Scan for the cell matching the given text and deliver its (X, Y) coordinate at center. 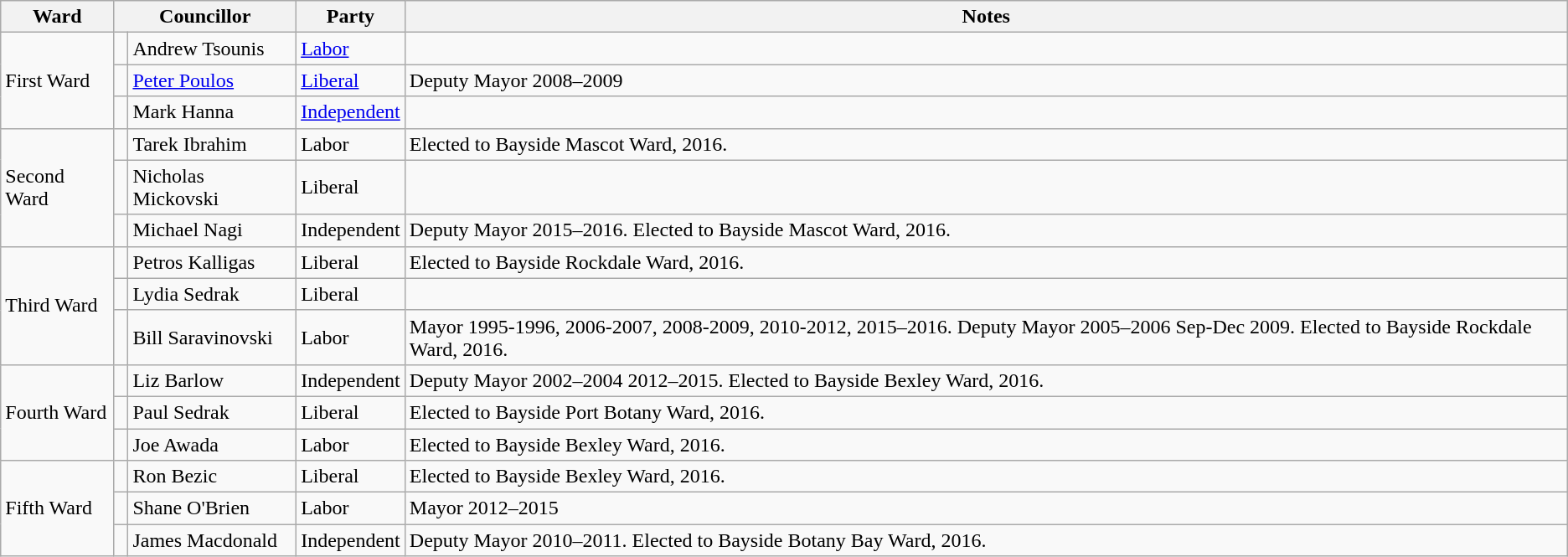
Joe Awada (213, 445)
Deputy Mayor 2015–2016. Elected to Bayside Mascot Ward, 2016. (986, 230)
Paul Sedrak (213, 412)
Mayor 1995-1996, 2006-2007, 2008-2009, 2010-2012, 2015–2016. Deputy Mayor 2005–2006 Sep-Dec 2009. Elected to Bayside Rockdale Ward, 2016. (986, 337)
Ward (57, 17)
Elected to Bayside Rockdale Ward, 2016. (986, 262)
Fourth Ward (57, 412)
Lydia Sedrak (213, 294)
Tarek Ibrahim (213, 144)
Michael Nagi (213, 230)
Shane O'Brien (213, 508)
First Ward (57, 80)
Mayor 2012–2015 (986, 508)
James Macdonald (213, 540)
Bill Saravinovski (213, 337)
Deputy Mayor 2002–2004 2012–2015. Elected to Bayside Bexley Ward, 2016. (986, 380)
Deputy Mayor 2010–2011. Elected to Bayside Botany Bay Ward, 2016. (986, 540)
Liz Barlow (213, 380)
Mark Hanna (213, 112)
Ron Bezic (213, 477)
Notes (986, 17)
Party (351, 17)
Deputy Mayor 2008–2009 (986, 80)
Elected to Bayside Mascot Ward, 2016. (986, 144)
Third Ward (57, 305)
Councillor (205, 17)
Peter Poulos (213, 80)
Elected to Bayside Port Botany Ward, 2016. (986, 412)
Andrew Tsounis (213, 49)
Nicholas Mickovski (213, 188)
Second Ward (57, 188)
Fifth Ward (57, 508)
Petros Kalligas (213, 262)
